Output the (X, Y) coordinate of the center of the cell containing the given text.  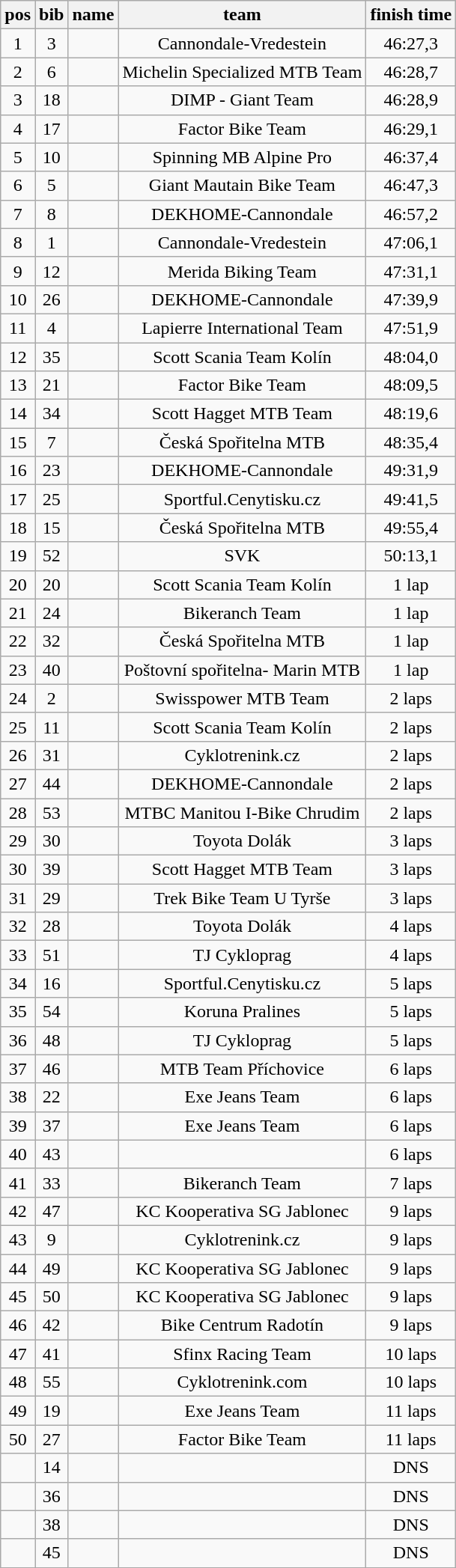
Giant Mautain Bike Team (243, 186)
55 (51, 1382)
54 (51, 1012)
53 (51, 812)
48:09,5 (411, 385)
Lapierre International Team (243, 328)
46:28,9 (411, 100)
47:31,1 (411, 271)
pos (18, 15)
47:51,9 (411, 328)
47:39,9 (411, 299)
MTB Team Příchovice (243, 1069)
DIMP - Giant Team (243, 100)
Trek Bike Team U Tyrše (243, 898)
49:31,9 (411, 471)
48:35,4 (411, 442)
46:37,4 (411, 157)
46:57,2 (411, 214)
7 laps (411, 1183)
MTBC Manitou I-Bike Chrudim (243, 812)
50:13,1 (411, 556)
49:41,5 (411, 499)
52 (51, 556)
Bike Centrum Radotín (243, 1326)
team (243, 15)
46:47,3 (411, 186)
Michelin Specialized MTB Team (243, 72)
Poštovní spořitelna- Marin MTB (243, 670)
Sfinx Racing Team (243, 1354)
51 (51, 955)
48:19,6 (411, 414)
46:29,1 (411, 129)
47:06,1 (411, 242)
Swisspower MTB Team (243, 698)
46:28,7 (411, 72)
Merida Biking Team (243, 271)
46:27,3 (411, 43)
name (93, 15)
Spinning MB Alpine Pro (243, 157)
48:04,0 (411, 357)
Koruna Pralines (243, 1012)
finish time (411, 15)
49:55,4 (411, 528)
13 (18, 385)
SVK (243, 556)
Cyklotrenink.com (243, 1382)
bib (51, 15)
